Find where the given text appears and provide that cell's center as (x, y) coordinate. 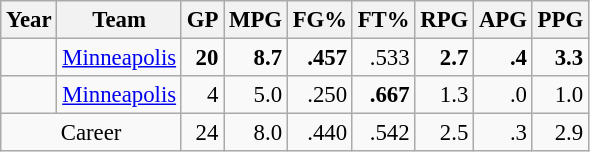
.4 (504, 58)
.440 (320, 133)
Year (29, 20)
FG% (320, 20)
24 (202, 133)
8.7 (256, 58)
.542 (384, 133)
8.0 (256, 133)
Career (92, 133)
APG (504, 20)
3.3 (560, 58)
.250 (320, 95)
FT% (384, 20)
2.5 (444, 133)
2.7 (444, 58)
PPG (560, 20)
MPG (256, 20)
Team (119, 20)
.3 (504, 133)
5.0 (256, 95)
.457 (320, 58)
4 (202, 95)
2.9 (560, 133)
RPG (444, 20)
.0 (504, 95)
.667 (384, 95)
.533 (384, 58)
1.0 (560, 95)
20 (202, 58)
1.3 (444, 95)
GP (202, 20)
